Scan for the cell matching the given text and deliver its [X, Y] coordinate at center. 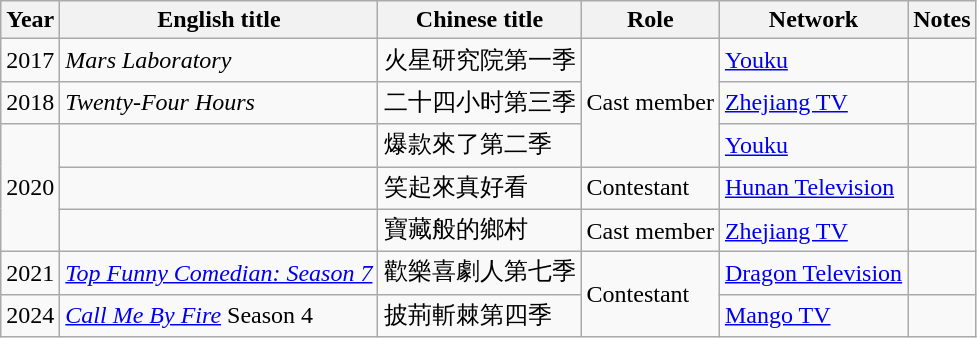
火星研究院第一季 [480, 60]
二十四小时第三季 [480, 102]
2021 [30, 274]
2018 [30, 102]
Mars Laboratory [219, 60]
Call Me By Fire Season 4 [219, 316]
Year [30, 20]
笑起來真好看 [480, 188]
Role [650, 20]
歡樂喜劇人第七季 [480, 274]
Hunan Television [813, 188]
Dragon Television [813, 274]
English title [219, 20]
爆款來了第二季 [480, 146]
Mango TV [813, 316]
Top Funny Comedian: Season 7 [219, 274]
2024 [30, 316]
2017 [30, 60]
寶藏般的鄉村 [480, 230]
2020 [30, 188]
披荊斬棘第四季 [480, 316]
Network [813, 20]
Twenty-Four Hours [219, 102]
Notes [942, 20]
Chinese title [480, 20]
